Identify which cell holds the provided text, then report its [X, Y] central coordinate. 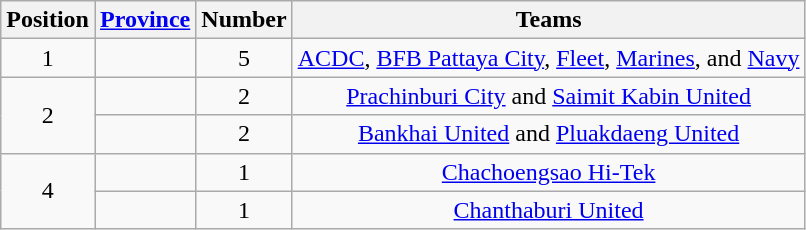
ACDC, BFB Pattaya City, Fleet, Marines, and Navy [548, 58]
Position [48, 20]
Number [244, 20]
4 [48, 191]
Teams [548, 20]
Prachinburi City and Saimit Kabin United [548, 96]
Chachoengsao Hi-Tek [548, 172]
Chanthaburi United [548, 210]
Bankhai United and Pluakdaeng United [548, 134]
5 [244, 58]
Province [144, 20]
